Identify which cell holds the provided text, then report its [x, y] central coordinate. 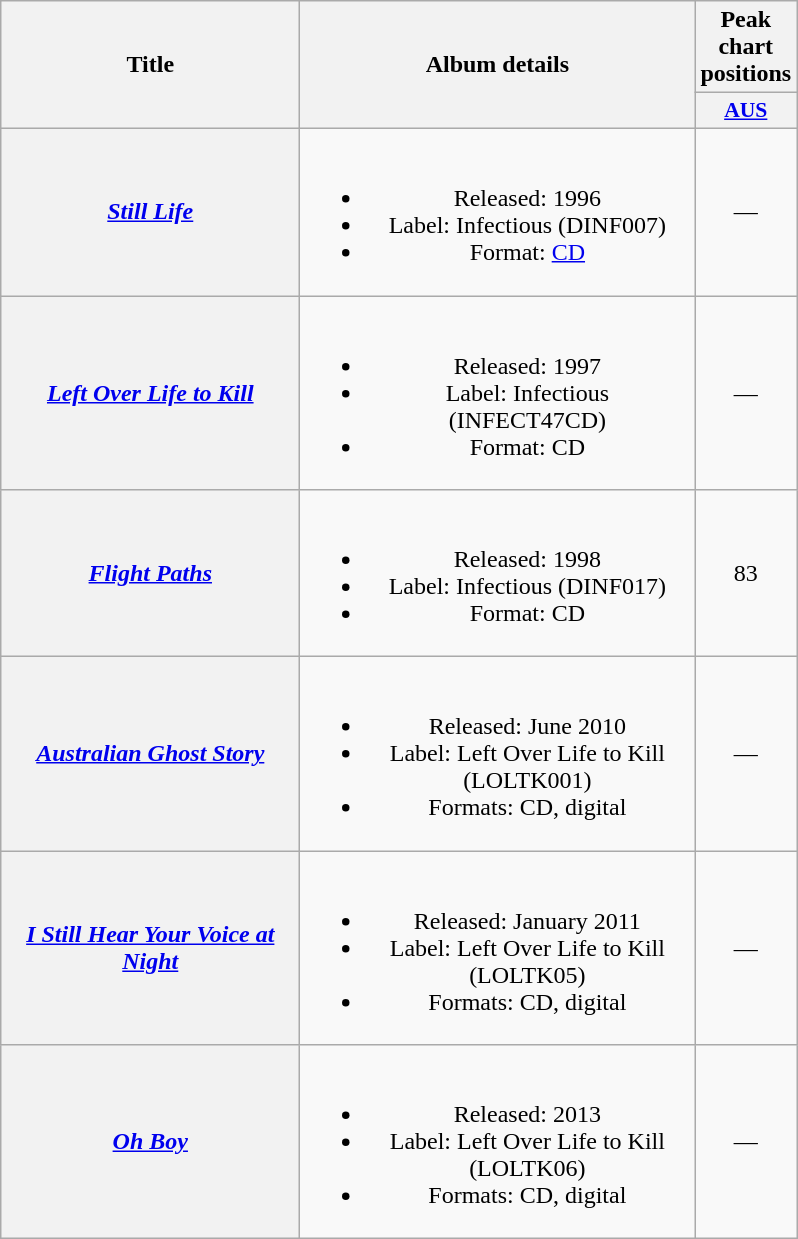
Released: 1998Label: Infectious (DINF017)Format: CD [498, 574]
Left Over Life to Kill [150, 393]
83 [746, 574]
Released: 1997Label: Infectious (INFECT47CD)Format: CD [498, 393]
Released: 1996Label: Infectious (DINF007)Format: CD [498, 212]
Title [150, 65]
Peak chart positions [746, 47]
Oh Boy [150, 1142]
Released: June 2010Label: Left Over Life to Kill (LOLTK001)Formats: CD, digital [498, 754]
AUS [746, 111]
Album details [498, 65]
Still Life [150, 212]
Australian Ghost Story [150, 754]
I Still Hear Your Voice at Night [150, 948]
Flight Paths [150, 574]
Released: January 2011Label: Left Over Life to Kill (LOLTK05)Formats: CD, digital [498, 948]
Released: 2013Label: Left Over Life to Kill (LOLTK06)Formats: CD, digital [498, 1142]
